Scan for the cell matching the given text and deliver its (X, Y) coordinate at center. 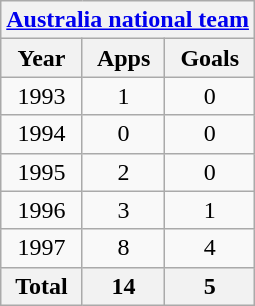
Year (42, 58)
1993 (42, 96)
1994 (42, 134)
Apps (124, 58)
1996 (42, 210)
Goals (210, 58)
1997 (42, 248)
8 (124, 248)
Australia national team (128, 20)
1995 (42, 172)
Total (42, 286)
3 (124, 210)
14 (124, 286)
2 (124, 172)
4 (210, 248)
5 (210, 286)
